Provide the (x, y) coordinate of the cell's center where the given text is located.  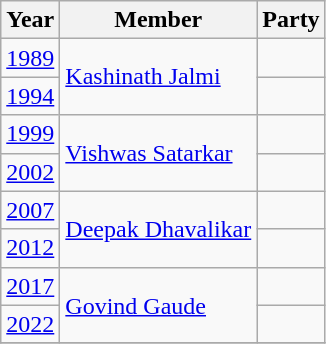
Member (158, 20)
Vishwas Satarkar (158, 153)
2007 (30, 210)
Deepak Dhavalikar (158, 229)
1989 (30, 58)
1999 (30, 134)
1994 (30, 96)
2017 (30, 286)
Year (30, 20)
2002 (30, 172)
2012 (30, 248)
Kashinath Jalmi (158, 77)
Party (291, 20)
Govind Gaude (158, 305)
2022 (30, 324)
